Pinpoint the cell where the given text exists, returning its [x, y] midpoint coordinate. 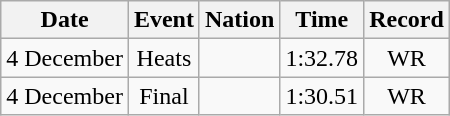
Date [65, 20]
1:30.51 [322, 96]
1:32.78 [322, 58]
Record [407, 20]
Event [164, 20]
Time [322, 20]
Heats [164, 58]
Nation [239, 20]
Final [164, 96]
